Find where the given text appears and provide that cell's center as (x, y) coordinate. 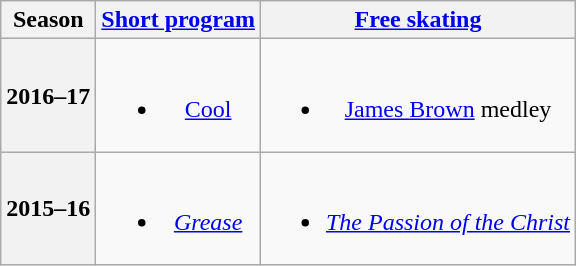
Grease (178, 208)
Season (48, 20)
The Passion of the Christ (418, 208)
Cool (178, 96)
Short program (178, 20)
James Brown medley (418, 96)
2015–16 (48, 208)
2016–17 (48, 96)
Free skating (418, 20)
